Detect which cell encompasses the target text, then output its [X, Y] center coordinate. 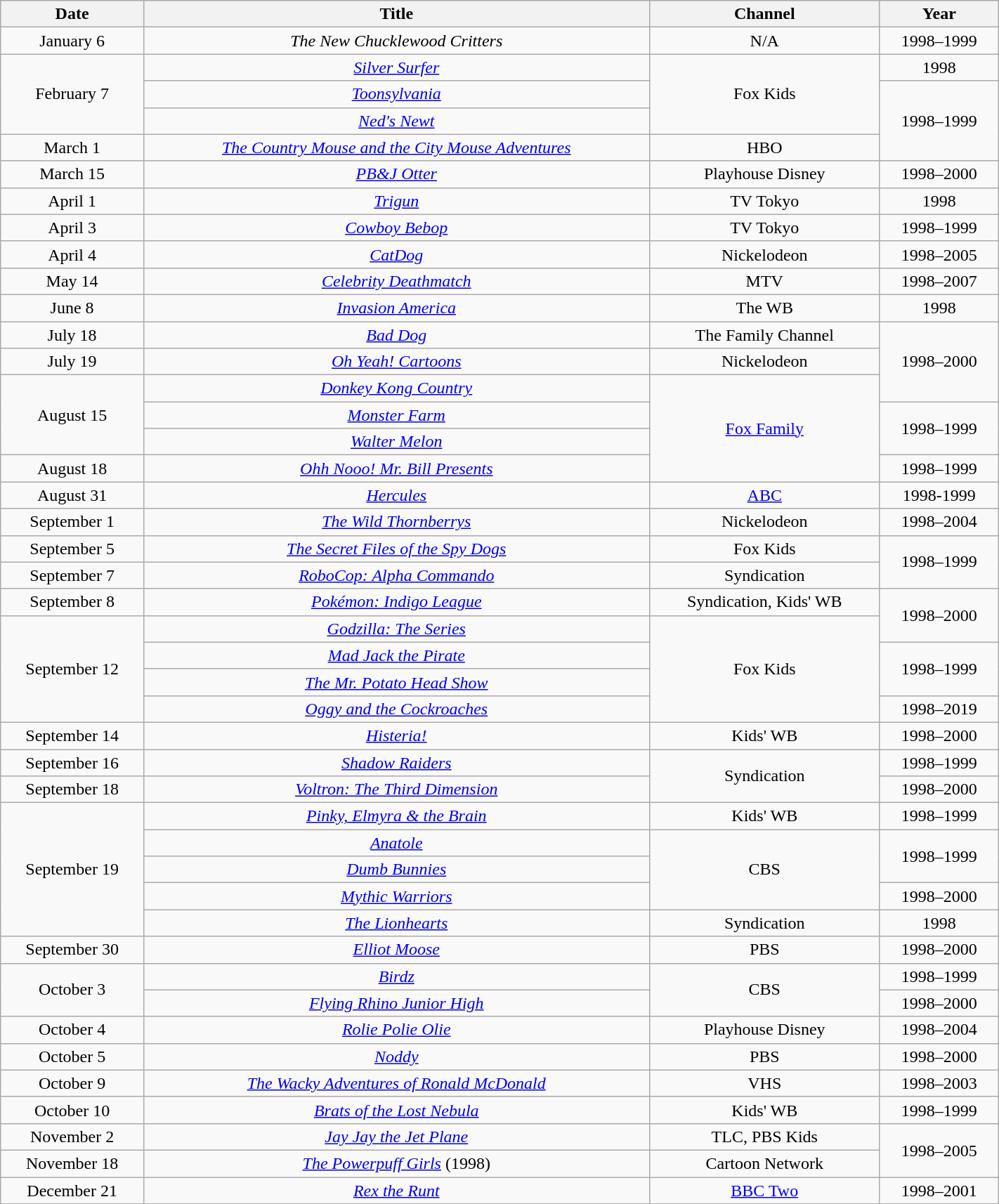
September 1 [72, 522]
April 3 [72, 228]
VHS [764, 1083]
HBO [764, 148]
Flying Rhino Junior High [396, 1003]
October 3 [72, 990]
December 21 [72, 1191]
The New Chucklewood Critters [396, 41]
May 14 [72, 281]
Histeria! [396, 735]
Date [72, 14]
The Secret Files of the Spy Dogs [396, 549]
The Wild Thornberrys [396, 522]
Birdz [396, 976]
Toonsylvania [396, 94]
April 4 [72, 254]
June 8 [72, 308]
CatDog [396, 254]
Shadow Raiders [396, 762]
1998–2003 [939, 1083]
Elliot Moose [396, 950]
Channel [764, 14]
1998–2019 [939, 709]
Cowboy Bebop [396, 228]
Cartoon Network [764, 1163]
Silver Surfer [396, 67]
ABC [764, 495]
September 19 [72, 870]
Ohh Nooo! Mr. Bill Presents [396, 469]
October 5 [72, 1056]
Donkey Kong Country [396, 388]
September 18 [72, 790]
N/A [764, 41]
Bad Dog [396, 335]
The Country Mouse and the City Mouse Adventures [396, 148]
July 19 [72, 362]
The Wacky Adventures of Ronald McDonald [396, 1083]
October 10 [72, 1110]
Invasion America [396, 308]
Pokémon: Indigo League [396, 602]
The Family Channel [764, 335]
November 2 [72, 1137]
Syndication, Kids' WB [764, 602]
September 7 [72, 575]
1998–2007 [939, 281]
April 1 [72, 201]
The Lionhearts [396, 923]
February 7 [72, 94]
The Powerpuff Girls (1998) [396, 1163]
Pinky, Elmyra & the Brain [396, 816]
Hercules [396, 495]
Rolie Polie Olie [396, 1030]
1998–2001 [939, 1191]
Celebrity Deathmatch [396, 281]
Dumb Bunnies [396, 870]
September 12 [72, 669]
Voltron: The Third Dimension [396, 790]
July 18 [72, 335]
Trigun [396, 201]
Mad Jack the Pirate [396, 655]
Ned's Newt [396, 121]
Anatole [396, 843]
Jay Jay the Jet Plane [396, 1137]
Godzilla: The Series [396, 629]
March 1 [72, 148]
March 15 [72, 174]
Noddy [396, 1056]
September 16 [72, 762]
Mythic Warriors [396, 896]
October 4 [72, 1030]
MTV [764, 281]
September 8 [72, 602]
The WB [764, 308]
BBC Two [764, 1191]
January 6 [72, 41]
Oggy and the Cockroaches [396, 709]
Year [939, 14]
RoboCop: Alpha Commando [396, 575]
1998-1999 [939, 495]
August 15 [72, 415]
October 9 [72, 1083]
Walter Melon [396, 442]
August 31 [72, 495]
September 14 [72, 735]
Fox Family [764, 428]
Rex the Runt [396, 1191]
September 5 [72, 549]
Monster Farm [396, 415]
August 18 [72, 469]
The Mr. Potato Head Show [396, 682]
PB&J Otter [396, 174]
September 30 [72, 950]
Oh Yeah! Cartoons [396, 362]
November 18 [72, 1163]
Brats of the Lost Nebula [396, 1110]
Title [396, 14]
TLC, PBS Kids [764, 1137]
